Scan for the cell matching the given text and deliver its [X, Y] coordinate at center. 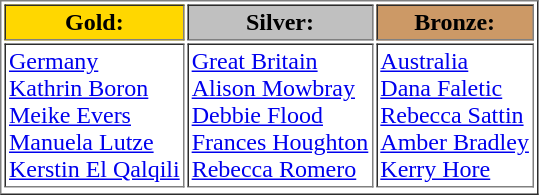
AustraliaDana FaleticRebecca SattinAmber BradleyKerry Hore [455, 116]
Great BritainAlison MowbrayDebbie FloodFrances HoughtonRebecca Romero [280, 116]
Gold: [94, 22]
Bronze: [455, 22]
GermanyKathrin BoronMeike EversManuela LutzeKerstin El Qalqili [94, 116]
Silver: [280, 22]
